Return [x, y] of the center of cell containing provided text 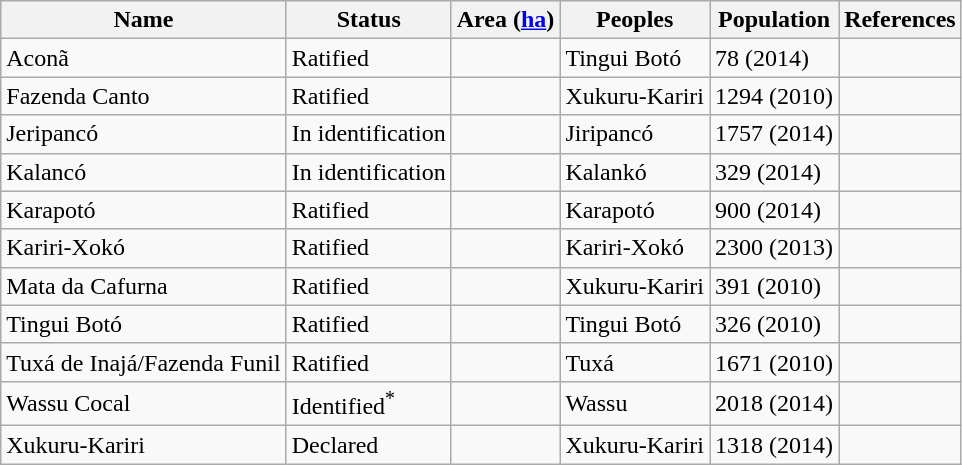
Identified* [368, 404]
900 (2014) [774, 210]
1757 (2014) [774, 134]
Wassu [635, 404]
329 (2014) [774, 172]
Kalankó [635, 172]
2018 (2014) [774, 404]
Aconã [144, 58]
391 (2010) [774, 286]
Jeripancó [144, 134]
Status [368, 20]
Area (ha) [506, 20]
Kalancó [144, 172]
Fazenda Canto [144, 96]
Name [144, 20]
Peoples [635, 20]
1294 (2010) [774, 96]
Declared [368, 445]
2300 (2013) [774, 248]
Tuxá de Inajá/Fazenda Funil [144, 362]
Population [774, 20]
326 (2010) [774, 324]
1671 (2010) [774, 362]
78 (2014) [774, 58]
1318 (2014) [774, 445]
References [900, 20]
Wassu Cocal [144, 404]
Jiripancó [635, 134]
Mata da Cafurna [144, 286]
Tuxá [635, 362]
